For the text-containing cell, return its midpoint in (x, y) coordinate format. 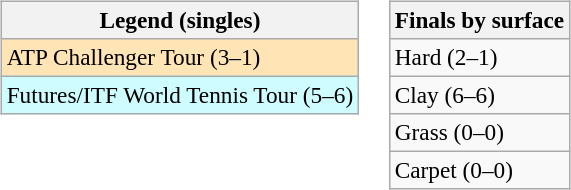
ATP Challenger Tour (3–1) (180, 57)
Grass (0–0) (479, 133)
Hard (2–1) (479, 57)
Futures/ITF World Tennis Tour (5–6) (180, 95)
Finals by surface (479, 20)
Carpet (0–0) (479, 171)
Clay (6–6) (479, 95)
Legend (singles) (180, 20)
